Scan for the cell matching the given text and deliver its [X, Y] coordinate at center. 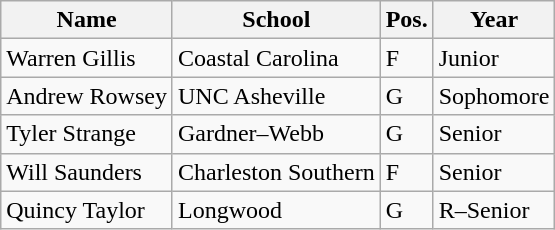
UNC Asheville [276, 96]
Andrew Rowsey [87, 96]
Pos. [406, 20]
Longwood [276, 210]
Name [87, 20]
Sophomore [494, 96]
Coastal Carolina [276, 58]
Warren Gillis [87, 58]
Gardner–Webb [276, 134]
Tyler Strange [87, 134]
School [276, 20]
Will Saunders [87, 172]
Quincy Taylor [87, 210]
Junior [494, 58]
R–Senior [494, 210]
Year [494, 20]
Charleston Southern [276, 172]
